Locate the cell with the specified text and output its (X, Y) center coordinate. 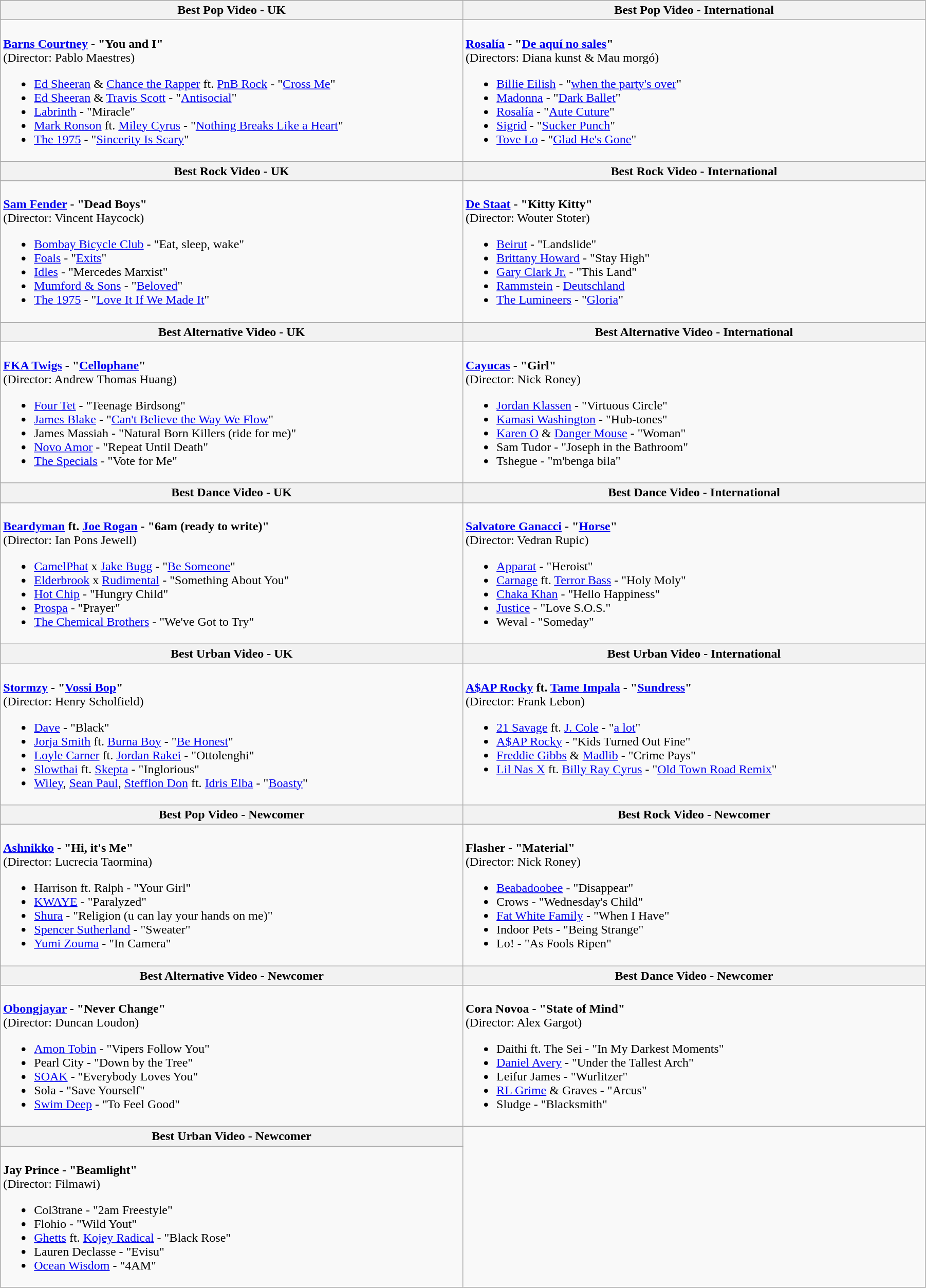
Best Rock Video - Newcomer (694, 814)
Best Rock Video - UK (232, 171)
Best Alternative Video - Newcomer (232, 976)
Best Dance Video - International (694, 493)
Best Urban Video - UK (232, 654)
Best Urban Video - Newcomer (232, 1136)
Best Alternative Video - International (694, 332)
Best Alternative Video - UK (232, 332)
Best Dance Video - UK (232, 493)
Best Dance Video - Newcomer (694, 976)
Best Pop Video - UK (232, 10)
Best Rock Video - International (694, 171)
Best Pop Video - International (694, 10)
Best Urban Video - International (694, 654)
Best Pop Video - Newcomer (232, 814)
